For the text-containing cell, return its midpoint in [x, y] coordinate format. 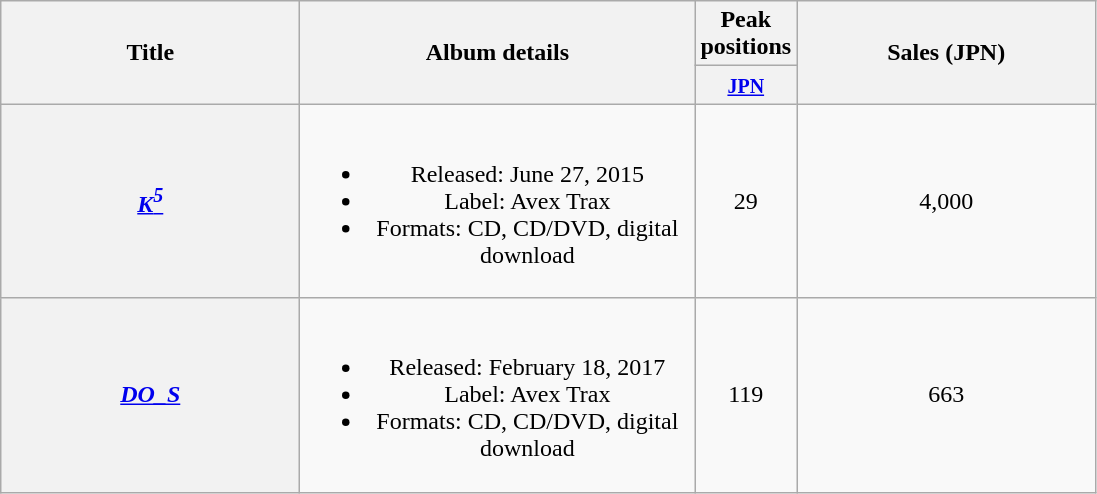
4,000 [946, 201]
Sales (JPN) [946, 52]
DO_S [150, 395]
Released: February 18, 2017 Label: Avex TraxFormats: CD, CD/DVD, digital download [498, 395]
663 [946, 395]
119 [746, 395]
JPN [746, 85]
Album details [498, 52]
K5 [150, 201]
29 [746, 201]
Peak positions [746, 34]
Released: June 27, 2015 Label: Avex TraxFormats: CD, CD/DVD, digital download [498, 201]
Title [150, 52]
